Detect which cell encompasses the target text, then output its (X, Y) center coordinate. 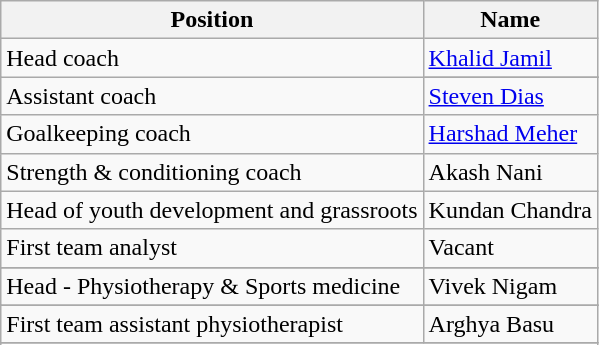
Name (510, 20)
Harshad Meher (510, 134)
Head - Physiotherapy & Sports medicine (212, 286)
Assistant coach (212, 96)
Akash Nani (510, 172)
First team analyst (212, 248)
Position (212, 20)
Strength & conditioning coach (212, 172)
Arghya Basu (510, 324)
Steven Dias (510, 96)
Goalkeeping coach (212, 134)
Khalid Jamil (510, 58)
Kundan Chandra (510, 210)
Vacant (510, 248)
First team assistant physiotherapist (212, 324)
Head coach (212, 58)
Head of youth development and grassroots (212, 210)
Vivek Nigam (510, 286)
